Locate the cell with the specified text and output its [X, Y] center coordinate. 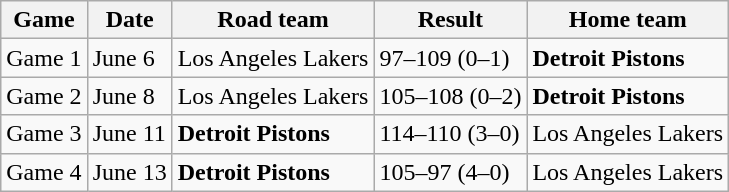
97–109 (0–1) [450, 58]
Road team [273, 20]
Game 1 [44, 58]
Result [450, 20]
Game [44, 20]
Game 2 [44, 96]
Date [130, 20]
June 6 [130, 58]
Game 4 [44, 172]
June 13 [130, 172]
June 8 [130, 96]
Game 3 [44, 134]
105–108 (0–2) [450, 96]
June 11 [130, 134]
105–97 (4–0) [450, 172]
114–110 (3–0) [450, 134]
Home team [628, 20]
